For the text-containing cell, return its midpoint in [x, y] coordinate format. 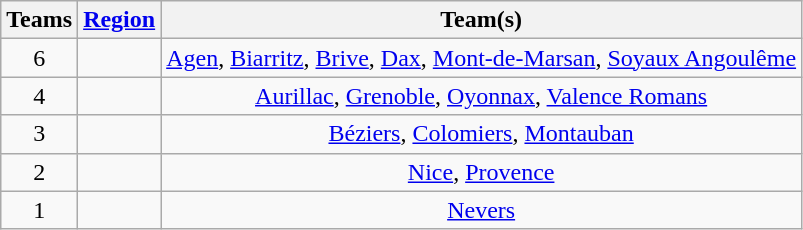
4 [40, 96]
Region [120, 20]
Nevers [482, 210]
Béziers, Colomiers, Montauban [482, 134]
6 [40, 58]
1 [40, 210]
Nice, Provence [482, 172]
Team(s) [482, 20]
Teams [40, 20]
2 [40, 172]
3 [40, 134]
Aurillac, Grenoble, Oyonnax, Valence Romans [482, 96]
Agen, Biarritz, Brive, Dax, Mont-de-Marsan, Soyaux Angoulême [482, 58]
